Output the [x, y] coordinate of the center of the cell containing the given text.  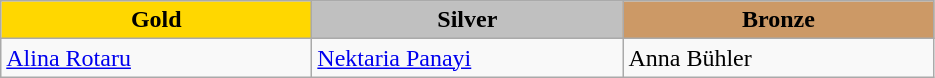
Alina Rotaru [156, 58]
Anna Bühler [778, 58]
Gold [156, 20]
Bronze [778, 20]
Nektaria Panayi [468, 58]
Silver [468, 20]
